Return [x, y] of the center of cell containing provided text 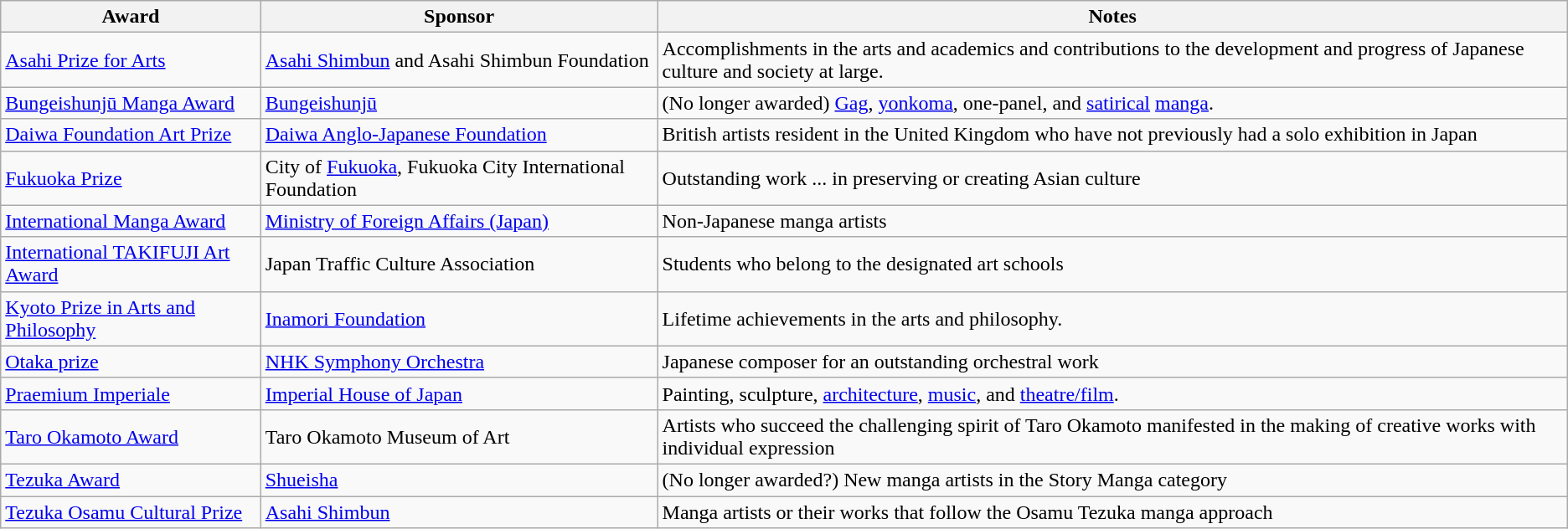
Artists who succeed the challenging spirit of Taro Okamoto manifested in the making of creative works with individual expression [1112, 437]
City of Fukuoka, Fukuoka City International Foundation [459, 177]
International TAKIFUJI Art Award [131, 264]
Imperial House of Japan [459, 393]
Taro Okamoto Award [131, 437]
British artists resident in the United Kingdom who have not previously had a solo exhibition in Japan [1112, 135]
Praemium Imperiale [131, 393]
Bungeishunjū Manga Award [131, 103]
Kyoto Prize in Arts and Philosophy [131, 318]
Asahi Shimbun and Asahi Shimbun Foundation [459, 60]
Bungeishunjū [459, 103]
Taro Okamoto Museum of Art [459, 437]
International Manga Award [131, 221]
Accomplishments in the arts and academics and contributions to the development and progress of Japanese culture and society at large. [1112, 60]
Asahi Prize for Arts [131, 60]
(No longer awarded) Gag, yonkoma, one-panel, and satirical manga. [1112, 103]
Painting, sculpture, architecture, music, and theatre/film. [1112, 393]
Otaka prize [131, 362]
Japan Traffic Culture Association [459, 264]
Manga artists or their works that follow the Osamu Tezuka manga approach [1112, 511]
Lifetime achievements in the arts and philosophy. [1112, 318]
Outstanding work ... in preserving or creating Asian culture [1112, 177]
Asahi Shimbun [459, 511]
Tezuka Award [131, 480]
Notes [1112, 17]
Non-Japanese manga artists [1112, 221]
Sponsor [459, 17]
Students who belong to the designated art schools [1112, 264]
Tezuka Osamu Cultural Prize [131, 511]
Inamori Foundation [459, 318]
NHK Symphony Orchestra [459, 362]
(No longer awarded?) New manga artists in the Story Manga category [1112, 480]
Award [131, 17]
Ministry of Foreign Affairs (Japan) [459, 221]
Japanese composer for an outstanding orchestral work [1112, 362]
Shueisha [459, 480]
Daiwa Foundation Art Prize [131, 135]
Fukuoka Prize [131, 177]
Daiwa Anglo-Japanese Foundation [459, 135]
